Extract the (X, Y) coordinate from the center of the cell holding the provided text.  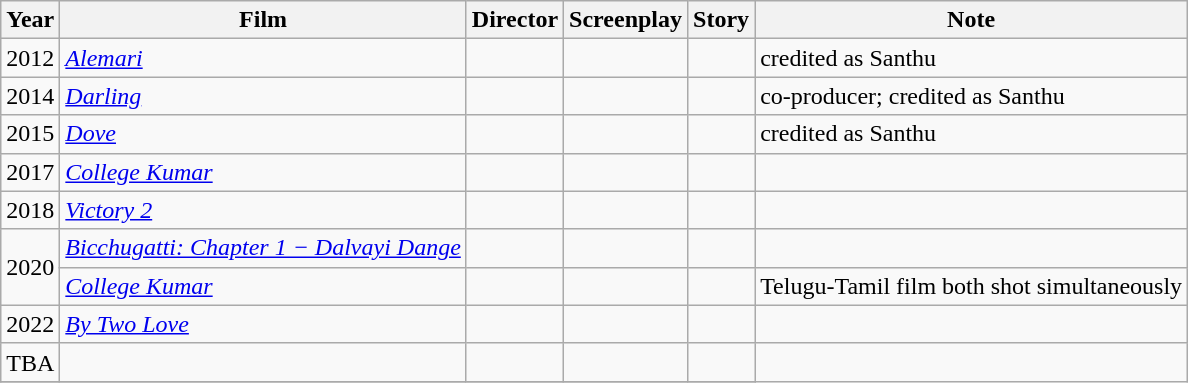
2022 (30, 324)
Dove (264, 134)
2014 (30, 96)
Film (264, 20)
By Two Love (264, 324)
Screenplay (626, 20)
2018 (30, 210)
Alemari (264, 58)
Note (972, 20)
Bicchugatti: Chapter 1 − Dalvayi Dange (264, 248)
2015 (30, 134)
Victory 2 (264, 210)
2012 (30, 58)
Story (722, 20)
Year (30, 20)
Darling (264, 96)
co-producer; credited as Santhu (972, 96)
2017 (30, 172)
Director (514, 20)
Telugu-Tamil film both shot simultaneously (972, 286)
2020 (30, 267)
TBA (30, 362)
